Detect which cell encompasses the target text, then output its (x, y) center coordinate. 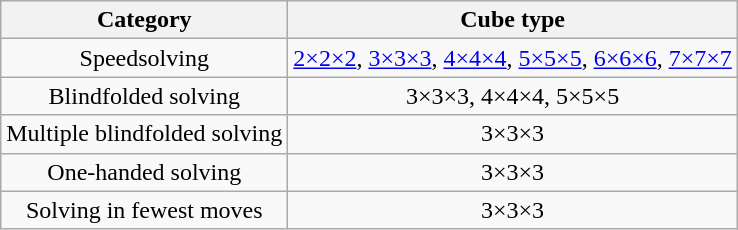
Multiple blindfolded solving (144, 134)
Cube type (512, 20)
One-handed solving (144, 172)
Speedsolving (144, 58)
Blindfolded solving (144, 96)
3×3×3, 4×4×4, 5×5×5 (512, 96)
2×2×2, 3×3×3, 4×4×4, 5×5×5, 6×6×6, 7×7×7 (512, 58)
Category (144, 20)
Solving in fewest moves (144, 210)
